Return the [x, y] coordinate for the center point of the cell that contains the specified text.  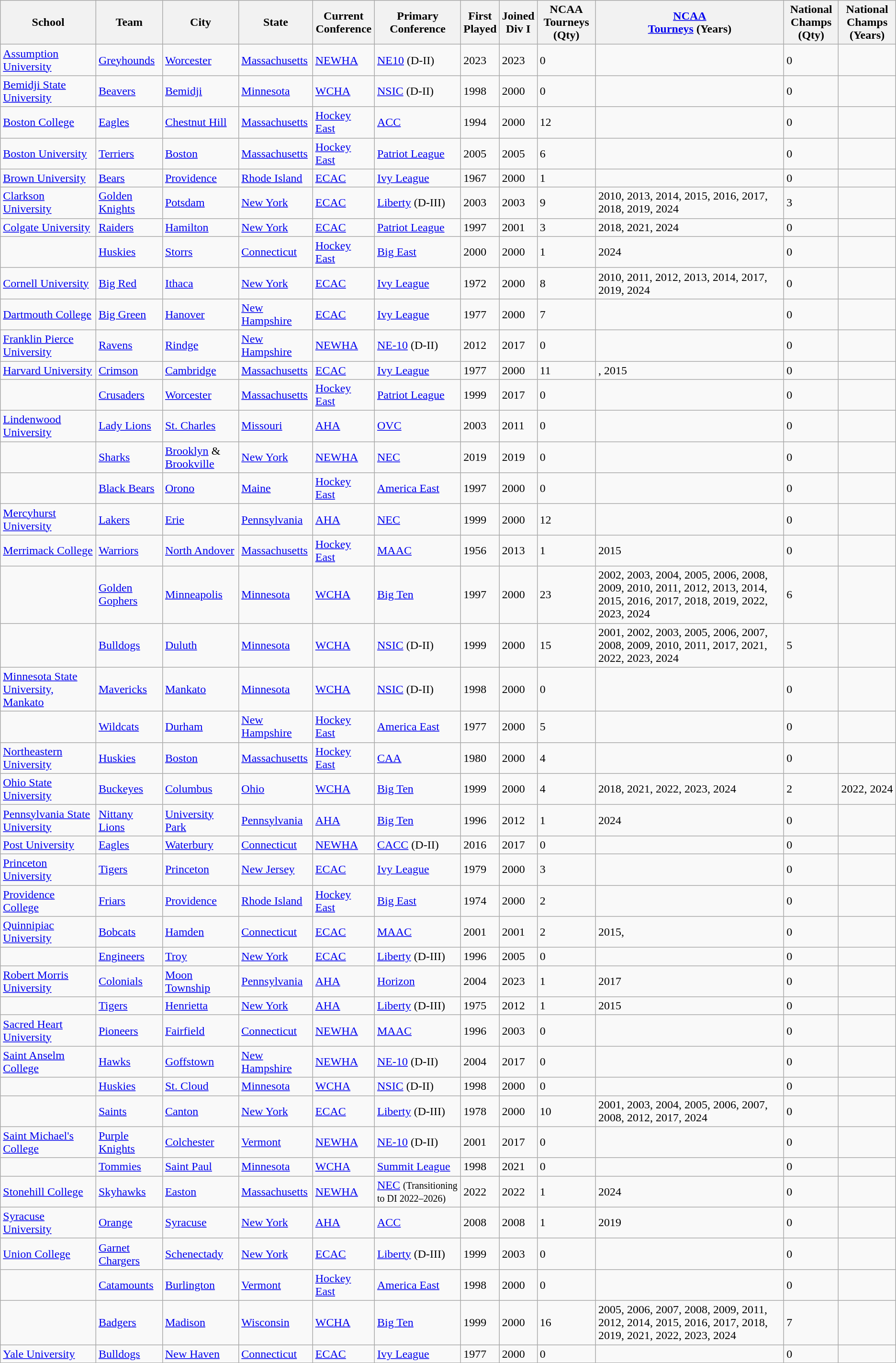
Beavers [129, 91]
Boston College [48, 123]
Assumption University [48, 60]
NEC (Transitioning to DI 2022–2026) [417, 1192]
Brooklyn & Brookville [200, 458]
Nittany Lions [129, 820]
Purple Knights [129, 1142]
Quinnipiac University [48, 932]
1972 [480, 283]
Engineers [129, 957]
1967 [480, 178]
Mavericks [129, 689]
Saint Paul [200, 1167]
Big Red [129, 283]
State [276, 22]
Badgers [129, 1322]
Erie [200, 520]
Harvard University [48, 370]
Colonials [129, 981]
1975 [480, 1006]
Lakers [129, 520]
Terriers [129, 153]
NationalChamps (Years) [867, 22]
NCAATourneys (Qty) [566, 22]
CAA [417, 758]
Hamilton [200, 227]
University Park [200, 820]
Crusaders [129, 395]
Storrs [200, 252]
Northeastern University [48, 758]
2015, [689, 932]
2001, 2002, 2003, 2005, 2006, 2007, 2008, 2009, 2010, 2011, 2017, 2021, 2022, 2023, 2024 [689, 645]
Tommies [129, 1167]
Warriors [129, 550]
Bemidji [200, 91]
NE10 (D-II) [417, 60]
Summit League [417, 1167]
Waterbury [200, 845]
Pioneers [129, 1031]
Syracuse [200, 1222]
NCAATourneys (Years) [689, 22]
Colchester [200, 1142]
Henrietta [200, 1006]
Wildcats [129, 726]
15 [566, 645]
Ravens [129, 346]
1978 [480, 1111]
Friars [129, 901]
Easton [200, 1192]
Yale University [48, 1354]
Greyhounds [129, 60]
Boston University [48, 153]
Bears [129, 178]
Pennsylvania State University [48, 820]
Potsdam [200, 203]
Bemidji State University [48, 91]
Sacred Heart University [48, 1031]
Black Bears [129, 488]
Moon Township [200, 981]
1994 [480, 123]
Durham [200, 726]
OVC [417, 426]
2010, 2013, 2014, 2015, 2016, 2017, 2018, 2019, 2024 [689, 203]
10 [566, 1111]
Union College [48, 1254]
Canton [200, 1111]
2018, 2021, 2024 [689, 227]
Franklin Pierce University [48, 346]
Ohio [276, 789]
Princeton [200, 869]
Raiders [129, 227]
1956 [480, 550]
PrimaryConference [417, 22]
New Haven [200, 1354]
1979 [480, 869]
Goffstown [200, 1061]
Sharks [129, 458]
Ohio State University [48, 789]
NationalChamps (Qty) [811, 22]
Lady Lions [129, 426]
City [200, 22]
FirstPlayed [480, 22]
2021 [518, 1167]
Catamounts [129, 1285]
Princeton University [48, 869]
Ithaca [200, 283]
Merrimack College [48, 550]
Lindenwood University [48, 426]
St. Cloud [200, 1086]
Cambridge [200, 370]
Garnet Chargers [129, 1254]
Saint Michael's College [48, 1142]
Hamden [200, 932]
Cornell University [48, 283]
Wisconsin [276, 1322]
Robert Morris University [48, 981]
Schenectady [200, 1254]
Golden Knights [129, 203]
11 [566, 370]
2005, 2006, 2007, 2008, 2009, 2011, 2012, 2014, 2015, 2016, 2017, 2018, 2019, 2021, 2022, 2023, 2024 [689, 1322]
Mankato [200, 689]
Bobcats [129, 932]
Team [129, 22]
Saints [129, 1111]
Joined Div I [518, 22]
2018, 2021, 2022, 2023, 2024 [689, 789]
Rindge [200, 346]
Orono [200, 488]
Dartmouth College [48, 314]
Golden Gophers [129, 594]
Hawks [129, 1061]
Duluth [200, 645]
Chestnut Hill [200, 123]
CACC (D-II) [417, 845]
Saint Anselm College [48, 1061]
Skyhawks [129, 1192]
Minnesota State University, Mankato [48, 689]
2002, 2003, 2004, 2005, 2006, 2008, 2009, 2010, 2011, 2012, 2013, 2014, 2015, 2016, 2017, 2018, 2019, 2022, 2023, 2024 [689, 594]
St. Charles [200, 426]
1974 [480, 901]
Maine [276, 488]
Brown University [48, 178]
Hanover [200, 314]
Fairfield [200, 1031]
2022, 2024 [867, 789]
Crimson [129, 370]
North Andover [200, 550]
9 [566, 203]
New Jersey [276, 869]
Buckeyes [129, 789]
2013 [518, 550]
School [48, 22]
2001, 2003, 2004, 2005, 2006, 2007, 2008, 2012, 2017, 2024 [689, 1111]
Burlington [200, 1285]
1980 [480, 758]
Big Green [129, 314]
Syracuse University [48, 1222]
Horizon [417, 981]
Stonehill College [48, 1192]
Mercyhurst University [48, 520]
CurrentConference [344, 22]
, 2015 [689, 370]
Post University [48, 845]
16 [566, 1322]
Madison [200, 1322]
Columbus [200, 789]
8 [566, 283]
Minneapolis [200, 594]
Missouri [276, 426]
2011 [518, 426]
Colgate University [48, 227]
23 [566, 594]
Orange [129, 1222]
Troy [200, 957]
Clarkson University [48, 203]
2016 [480, 845]
2010, 2011, 2012, 2013, 2014, 2017, 2019, 2024 [689, 283]
Providence College [48, 901]
